Identify which cell holds the provided text, then report its [x, y] central coordinate. 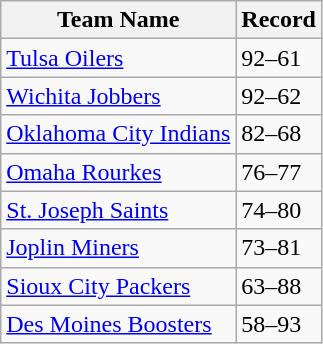
Tulsa Oilers [118, 58]
58–93 [279, 324]
Wichita Jobbers [118, 96]
74–80 [279, 210]
Des Moines Boosters [118, 324]
Oklahoma City Indians [118, 134]
92–62 [279, 96]
Omaha Rourkes [118, 172]
St. Joseph Saints [118, 210]
76–77 [279, 172]
Joplin Miners [118, 248]
92–61 [279, 58]
82–68 [279, 134]
73–81 [279, 248]
Sioux City Packers [118, 286]
63–88 [279, 286]
Team Name [118, 20]
Record [279, 20]
